Scan for the cell matching the given text and deliver its [x, y] coordinate at center. 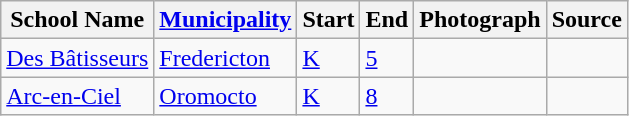
End [387, 20]
Arc-en-Ciel [78, 96]
5 [387, 58]
Start [328, 20]
Source [586, 20]
Fredericton [226, 58]
Oromocto [226, 96]
Photograph [480, 20]
School Name [78, 20]
Municipality [226, 20]
8 [387, 96]
Des Bâtisseurs [78, 58]
